For the text-containing cell, return its midpoint in [X, Y] coordinate format. 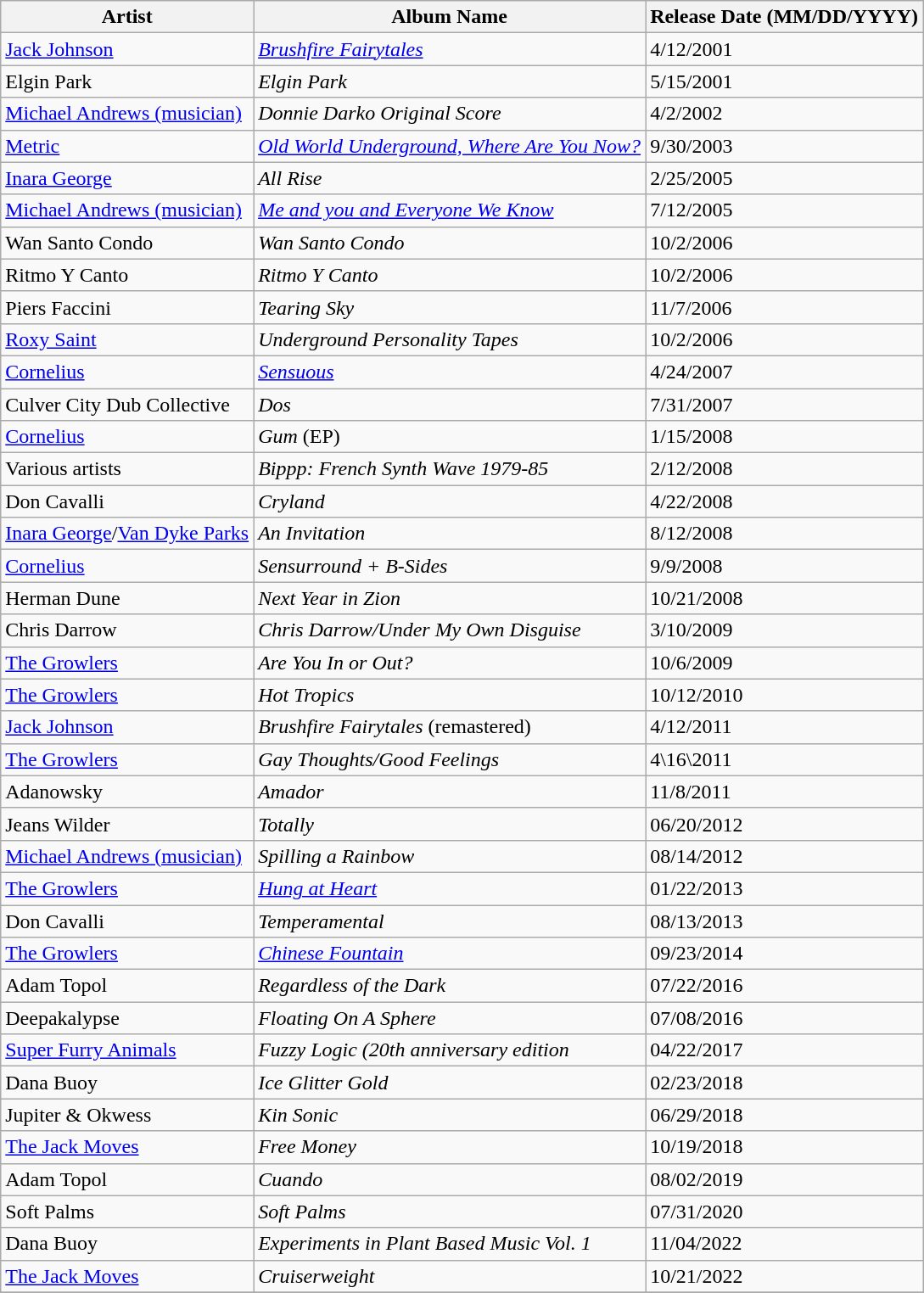
Deepakalypse [127, 1018]
08/14/2012 [784, 856]
09/23/2014 [784, 954]
Chris Darrow/Under My Own Disguise [450, 630]
3/10/2009 [784, 630]
Artist [127, 17]
04/22/2017 [784, 1050]
Inara George/Van Dyke Parks [127, 534]
Hung at Heart [450, 888]
Gay Thoughts/Good Feelings [450, 759]
Release Date (MM/DD/YYYY) [784, 17]
Super Furry Animals [127, 1050]
01/22/2013 [784, 888]
Tearing Sky [450, 307]
Regardless of the Dark [450, 986]
Experiments in Plant Based Music Vol. 1 [450, 1244]
Old World Underground, Where Are You Now? [450, 146]
4\16\2011 [784, 759]
10/21/2008 [784, 598]
Are You In or Out? [450, 663]
2/12/2008 [784, 469]
10/12/2010 [784, 695]
Gum (EP) [450, 437]
Brushfire Fairytales (remastered) [450, 727]
Metric [127, 146]
Cuando [450, 1179]
Spilling a Rainbow [450, 856]
Brushfire Fairytales [450, 49]
Floating On A Sphere [450, 1018]
Totally [450, 824]
Jeans Wilder [127, 824]
Temperamental [450, 921]
06/29/2018 [784, 1115]
4/12/2001 [784, 49]
08/13/2013 [784, 921]
Dos [450, 405]
Underground Personality Tapes [450, 339]
All Rise [450, 178]
4/12/2011 [784, 727]
Culver City Dub Collective [127, 405]
07/31/2020 [784, 1212]
Album Name [450, 17]
07/22/2016 [784, 986]
Jupiter & Okwess [127, 1115]
4/22/2008 [784, 501]
Sensurround + B-Sides [450, 566]
Donnie Darko Original Score [450, 114]
10/6/2009 [784, 663]
Inara George [127, 178]
Adanowsky [127, 792]
Sensuous [450, 372]
Cruiserweight [450, 1276]
2/25/2005 [784, 178]
Cryland [450, 501]
An Invitation [450, 534]
Various artists [127, 469]
Herman Dune [127, 598]
Hot Tropics [450, 695]
1/15/2008 [784, 437]
Fuzzy Logic (20th anniversary edition [450, 1050]
Ice Glitter Gold [450, 1083]
Me and you and Everyone We Know [450, 210]
Bippp: French Synth Wave 1979-85 [450, 469]
07/08/2016 [784, 1018]
Next Year in Zion [450, 598]
08/02/2019 [784, 1179]
4/2/2002 [784, 114]
Chris Darrow [127, 630]
Roxy Saint [127, 339]
9/9/2008 [784, 566]
4/24/2007 [784, 372]
06/20/2012 [784, 824]
10/21/2022 [784, 1276]
8/12/2008 [784, 534]
Free Money [450, 1147]
Kin Sonic [450, 1115]
Piers Faccini [127, 307]
11/04/2022 [784, 1244]
Chinese Fountain [450, 954]
5/15/2001 [784, 81]
7/12/2005 [784, 210]
02/23/2018 [784, 1083]
11/8/2011 [784, 792]
10/19/2018 [784, 1147]
9/30/2003 [784, 146]
7/31/2007 [784, 405]
Amador [450, 792]
11/7/2006 [784, 307]
